Return the [X, Y] coordinate for the center point of the cell that contains the specified text.  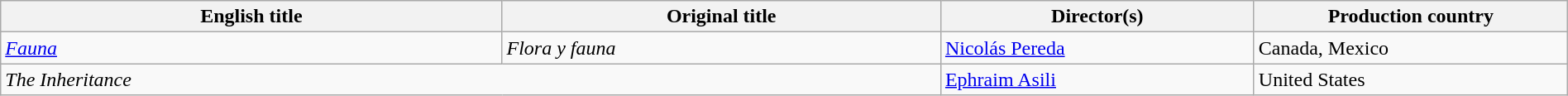
Canada, Mexico [1411, 48]
English title [251, 17]
Fauna [251, 48]
United States [1411, 79]
Original title [721, 17]
Director(s) [1097, 17]
Nicolás Pereda [1097, 48]
The Inheritance [471, 79]
Production country [1411, 17]
Ephraim Asili [1097, 79]
Flora y fauna [721, 48]
